Detect which cell encompasses the target text, then output its (x, y) center coordinate. 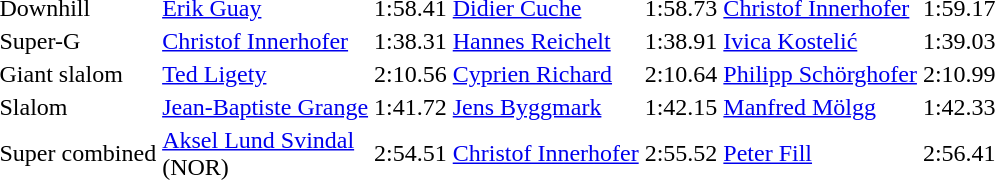
Philipp Schörghofer (820, 74)
2:10.56 (411, 74)
Ivica Kostelić (820, 41)
Jean-Baptiste Grange (266, 107)
Hannes Reichelt (546, 41)
1:38.31 (411, 41)
Jens Byggmark (546, 107)
Ted Ligety (266, 74)
2:10.64 (681, 74)
1:38.91 (681, 41)
1:42.15 (681, 107)
Manfred Mölgg (820, 107)
Christof Innerhofer (266, 41)
Cyprien Richard (546, 74)
1:41.72 (411, 107)
